Identify which cell holds the provided text, then report its (X, Y) central coordinate. 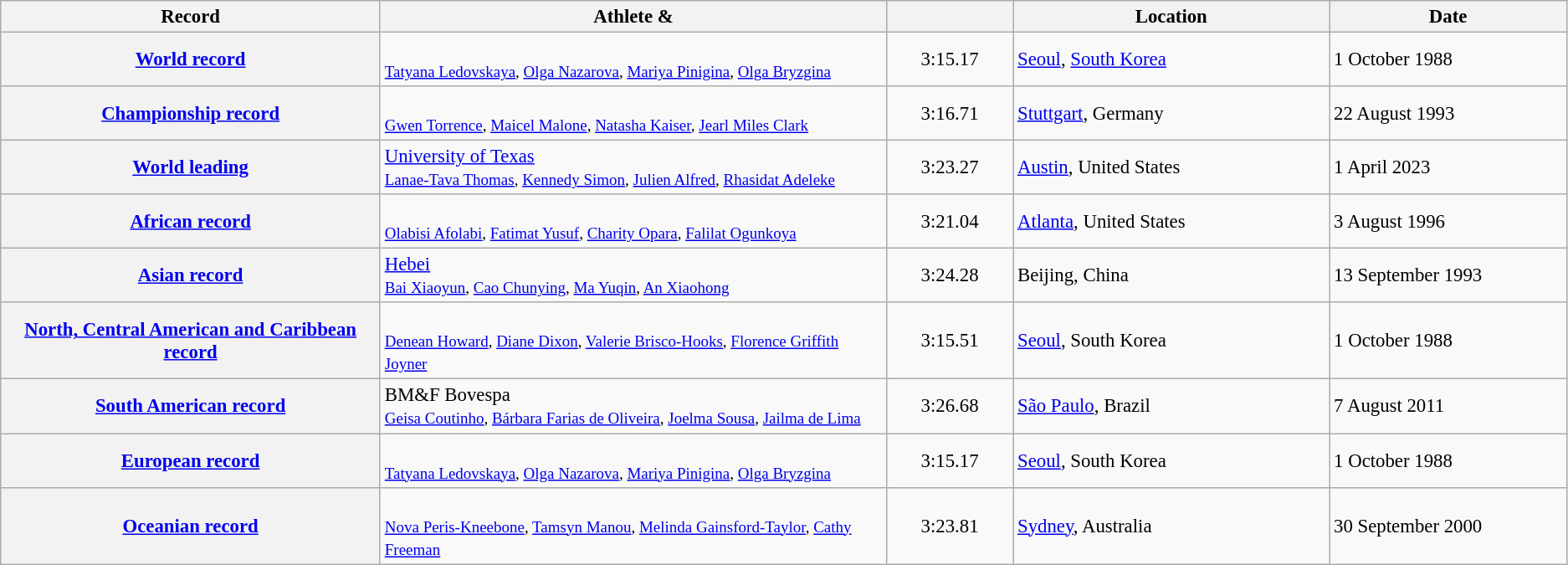
Asian record (191, 276)
Atlanta, United States (1171, 221)
3 August 1996 (1448, 221)
13 September 1993 (1448, 276)
Record (191, 17)
Gwen Torrence, Maicel Malone, Natasha Kaiser, Jearl Miles Clark (633, 114)
South American record (191, 407)
BM&F BovespaGeisa Coutinho, Bárbara Farias de Oliveira, Joelma Sousa, Jailma de Lima (633, 407)
3:15.51 (949, 342)
Stuttgart, Germany (1171, 114)
São Paulo, Brazil (1171, 407)
30 September 2000 (1448, 526)
World record (191, 60)
Olabisi Afolabi, Fatimat Yusuf, Charity Opara, Falilat Ogunkoya (633, 221)
22 August 1993 (1448, 114)
North, Central American and Caribbean record (191, 342)
Location (1171, 17)
Denean Howard, Diane Dixon, Valerie Brisco-Hooks, Florence Griffith Joyner (633, 342)
Oceanian record (191, 526)
Championship record (191, 114)
European record (191, 460)
3:21.04 (949, 221)
Sydney, Australia (1171, 526)
University of Texas Lanae-Tava Thomas, Kennedy Simon, Julien Alfred, Rhasidat Adeleke (633, 167)
African record (191, 221)
Nova Peris-Kneebone, Tamsyn Manou, Melinda Gainsford-Taylor, Cathy Freeman (633, 526)
3:23.81 (949, 526)
3:23.27 (949, 167)
Athlete & (633, 17)
3:16.71 (949, 114)
Beijing, China (1171, 276)
7 August 2011 (1448, 407)
3:26.68 (949, 407)
3:24.28 (949, 276)
HebeiBai Xiaoyun, Cao Chunying, Ma Yuqin, An Xiaohong (633, 276)
Date (1448, 17)
World leading (191, 167)
1 April 2023 (1448, 167)
Austin, United States (1171, 167)
